Find where the given text appears and provide that cell's center as [X, Y] coordinate. 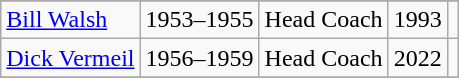
1993 [418, 20]
2022 [418, 58]
1956–1959 [200, 58]
1953–1955 [200, 20]
Dick Vermeil [70, 58]
Bill Walsh [70, 20]
